Provide the (X, Y) coordinate of the cell's center where the given text is located.  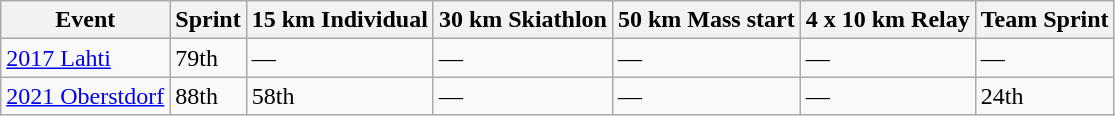
50 km Mass start (706, 20)
79th (208, 58)
58th (340, 96)
2017 Lahti (86, 58)
24th (1044, 96)
Event (86, 20)
4 x 10 km Relay (888, 20)
30 km Skiathlon (522, 20)
Team Sprint (1044, 20)
15 km Individual (340, 20)
88th (208, 96)
Sprint (208, 20)
2021 Oberstdorf (86, 96)
